Detect which cell encompasses the target text, then output its (x, y) center coordinate. 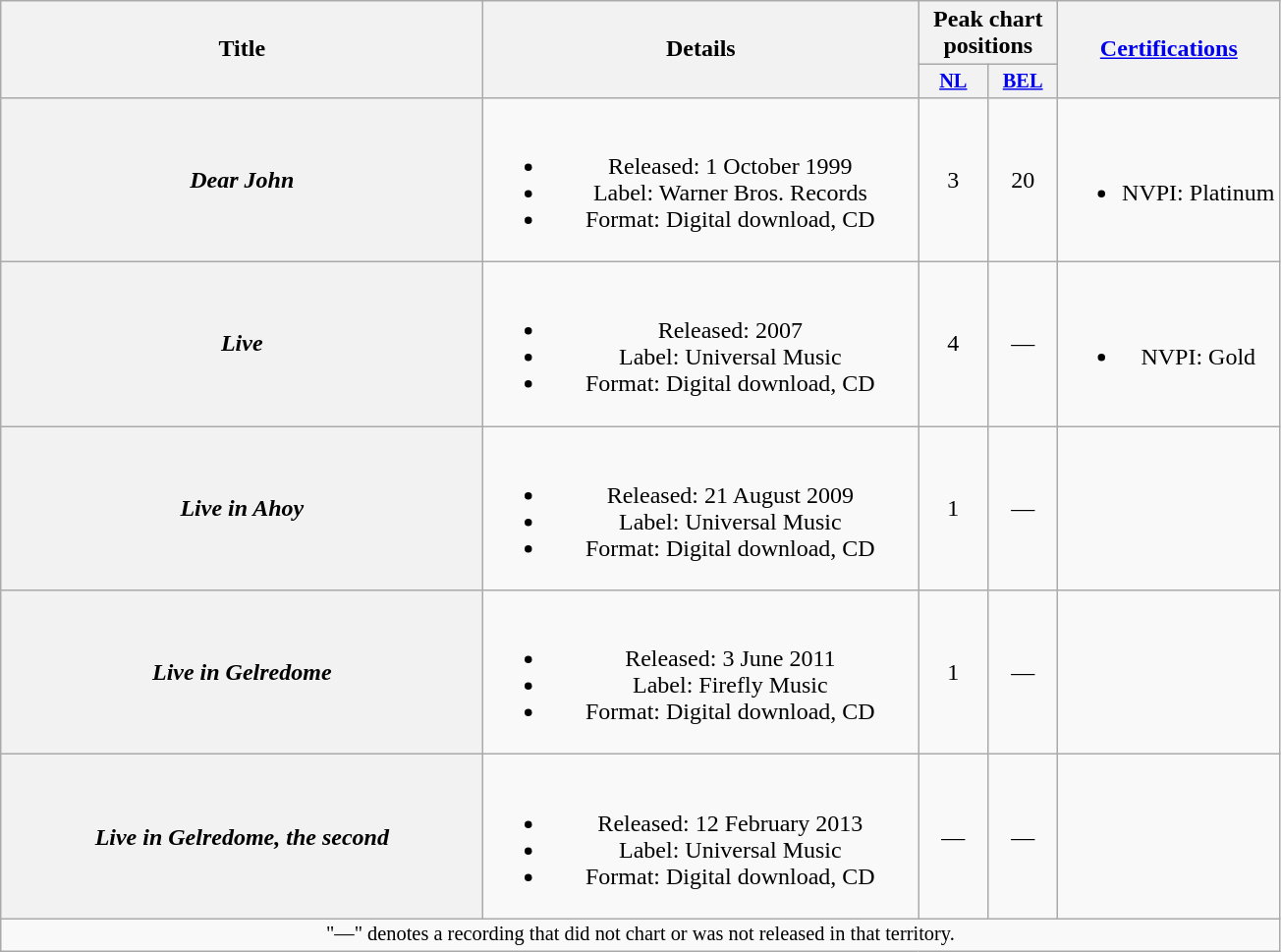
NL (953, 82)
Live in Gelredome, the second (242, 837)
Released: 3 June 2011Label: Firefly MusicFormat: Digital download, CD (701, 672)
Live in Ahoy (242, 509)
Live in Gelredome (242, 672)
"—" denotes a recording that did not chart or was not released in that territory. (640, 935)
Dear John (242, 179)
4 (953, 344)
Peak chart positions (988, 33)
3 (953, 179)
Details (701, 49)
NVPI: Gold (1169, 344)
Title (242, 49)
Live (242, 344)
Released: 2007Label: Universal MusicFormat: Digital download, CD (701, 344)
Certifications (1169, 49)
Released: 1 October 1999Label: Warner Bros. RecordsFormat: Digital download, CD (701, 179)
20 (1024, 179)
Released: 21 August 2009Label: Universal MusicFormat: Digital download, CD (701, 509)
BEL (1024, 82)
Released: 12 February 2013Label: Universal MusicFormat: Digital download, CD (701, 837)
NVPI: Platinum (1169, 179)
